Return (x, y) of the center of cell containing provided text 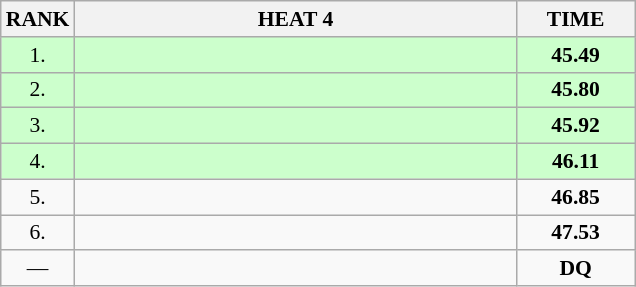
46.11 (576, 162)
— (38, 269)
46.85 (576, 197)
45.80 (576, 90)
2. (38, 90)
47.53 (576, 233)
3. (38, 126)
1. (38, 55)
4. (38, 162)
RANK (38, 19)
HEAT 4 (295, 19)
TIME (576, 19)
DQ (576, 269)
45.49 (576, 55)
45.92 (576, 126)
6. (38, 233)
5. (38, 197)
